Scan for the cell matching the given text and deliver its [x, y] coordinate at center. 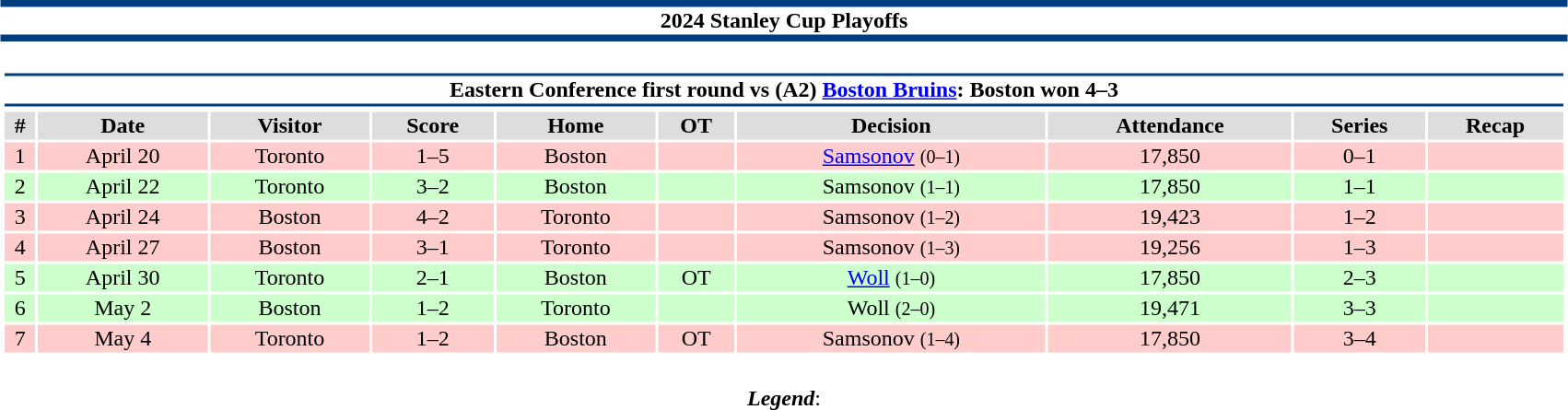
Samsonov (1–4) [892, 338]
19,471 [1170, 309]
Woll (2–0) [892, 309]
Score [433, 126]
April 22 [123, 187]
1 [20, 156]
Samsonov (1–3) [892, 248]
Visitor [289, 126]
May 2 [123, 309]
19,423 [1170, 217]
4 [20, 248]
19,256 [1170, 248]
2–1 [433, 277]
April 27 [123, 248]
April 24 [123, 217]
Attendance [1170, 126]
May 4 [123, 338]
3–1 [433, 248]
7 [20, 338]
5 [20, 277]
Series [1360, 126]
April 30 [123, 277]
2–3 [1360, 277]
2024 Stanley Cup Playoffs [784, 20]
Date [123, 126]
Decision [892, 126]
3 [20, 217]
3–3 [1360, 309]
3–2 [433, 187]
April 20 [123, 156]
Eastern Conference first round vs (A2) Boston Bruins: Boston won 4–3 [783, 90]
# [20, 126]
2 [20, 187]
1–5 [433, 156]
Woll (1–0) [892, 277]
Samsonov (0–1) [892, 156]
3–4 [1360, 338]
1–3 [1360, 248]
1–1 [1360, 187]
4–2 [433, 217]
0–1 [1360, 156]
Samsonov (1–1) [892, 187]
Recap [1494, 126]
Home [575, 126]
Samsonov (1–2) [892, 217]
6 [20, 309]
